Search for the cell housing the specified text and yield its (x, y) center coordinate. 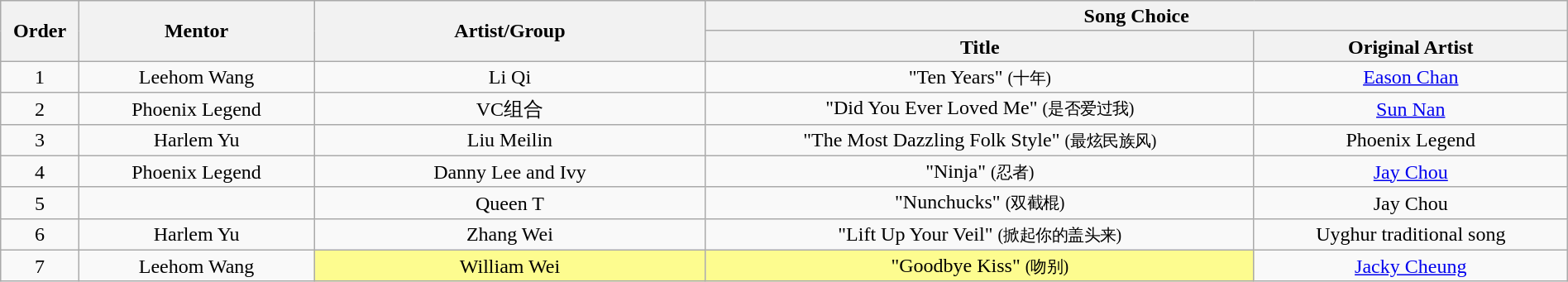
Danny Lee and Ivy (510, 171)
"Ninja" (忍者) (979, 171)
2 (40, 108)
"Ten Years" (十年) (979, 77)
3 (40, 140)
Song Choice (1136, 17)
Liu Meilin (510, 140)
Artist/Group (510, 31)
Mentor (196, 31)
5 (40, 203)
Eason Chan (1411, 77)
Jacky Cheung (1411, 265)
Title (979, 46)
7 (40, 265)
Sun Nan (1411, 108)
VC组合 (510, 108)
1 (40, 77)
"Did You Ever Loved Me" (是否爱过我) (979, 108)
6 (40, 234)
4 (40, 171)
"Lift Up Your Veil" (掀起你的盖头来) (979, 234)
Uyghur traditional song (1411, 234)
Li Qi (510, 77)
William Wei (510, 265)
"Goodbye Kiss" (吻别) (979, 265)
"The Most Dazzling Folk Style" (最炫民族风) (979, 140)
Zhang Wei (510, 234)
Original Artist (1411, 46)
"Nunchucks" (双截棍) (979, 203)
Order (40, 31)
Queen T (510, 203)
